Scan for the cell matching the given text and deliver its [X, Y] coordinate at center. 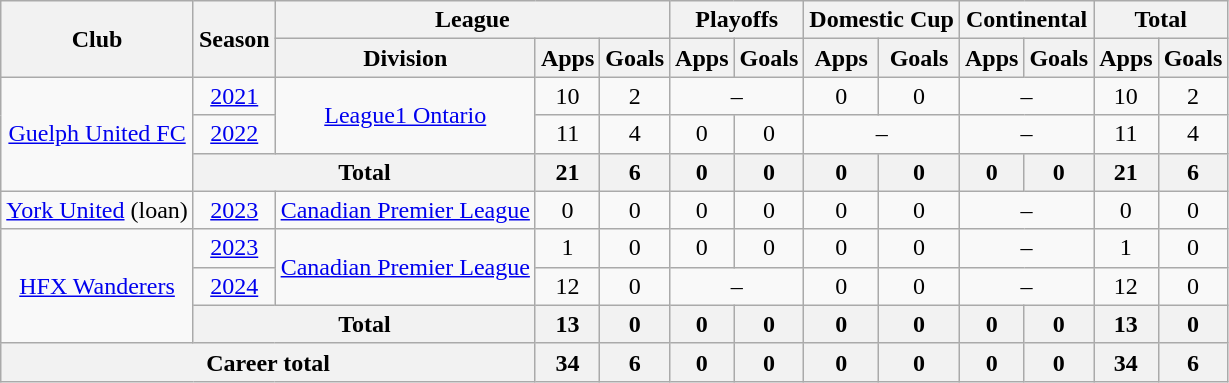
2021 [234, 96]
2022 [234, 134]
York United (loan) [98, 210]
Guelph United FC [98, 134]
HFX Wanderers [98, 286]
Career total [268, 362]
League1 Ontario [405, 115]
Continental [1026, 20]
League [472, 20]
Playoffs [737, 20]
Division [405, 58]
Domestic Cup [882, 20]
Club [98, 39]
2024 [234, 286]
Season [234, 39]
